Scan for the cell matching the given text and deliver its (x, y) coordinate at center. 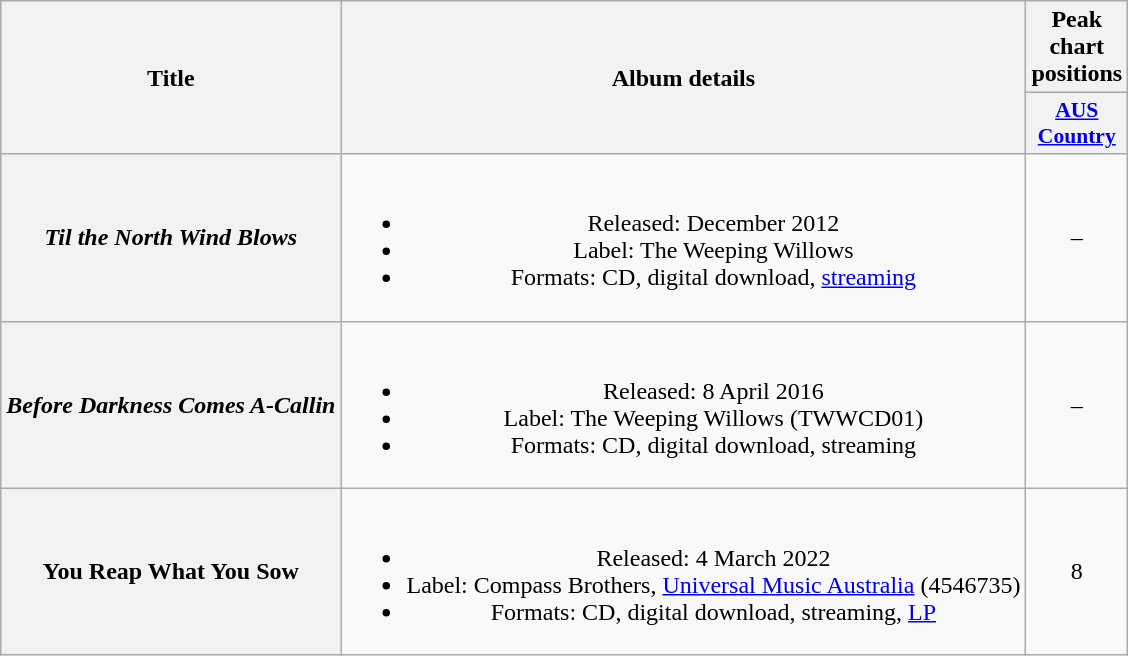
Before Darkness Comes A-Callin (171, 404)
Album details (684, 78)
Released: 4 March 2022Label: Compass Brothers, Universal Music Australia (4546735)Formats: CD, digital download, streaming, LP (684, 572)
Title (171, 78)
AUSCountry (1077, 124)
Released: December 2012Label: The Weeping WillowsFormats: CD, digital download, streaming (684, 238)
Released: 8 April 2016Label: The Weeping Willows (TWWCD01)Formats: CD, digital download, streaming (684, 404)
You Reap What You Sow (171, 572)
Peak chart positions (1077, 47)
Til the North Wind Blows (171, 238)
8 (1077, 572)
